Find where the given text appears and provide that cell's center as (x, y) coordinate. 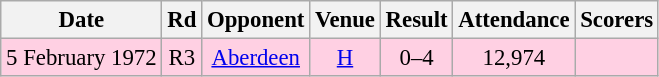
5 February 1972 (82, 58)
Scorers (617, 20)
0–4 (416, 58)
Date (82, 20)
Opponent (256, 20)
R3 (182, 58)
12,974 (514, 58)
Result (416, 20)
Venue (346, 20)
H (346, 58)
Rd (182, 20)
Attendance (514, 20)
Aberdeen (256, 58)
